Return the [x, y] coordinate for the center point of the cell that contains the specified text.  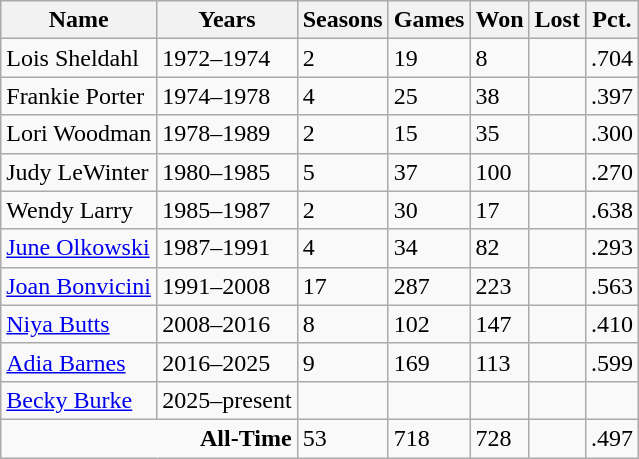
.704 [612, 58]
.638 [612, 210]
June Olkowski [79, 248]
1985–1987 [227, 210]
Pct. [612, 20]
30 [429, 210]
Niya Butts [79, 324]
Games [429, 20]
113 [500, 362]
35 [500, 134]
100 [500, 172]
.599 [612, 362]
.270 [612, 172]
718 [429, 438]
.563 [612, 286]
1972–1974 [227, 58]
2025–present [227, 400]
.410 [612, 324]
All-Time [149, 438]
1974–1978 [227, 96]
1991–2008 [227, 286]
147 [500, 324]
19 [429, 58]
169 [429, 362]
728 [500, 438]
2016–2025 [227, 362]
34 [429, 248]
1978–1989 [227, 134]
Judy LeWinter [79, 172]
Name [79, 20]
Years [227, 20]
Won [500, 20]
25 [429, 96]
82 [500, 248]
Joan Bonvicini [79, 286]
53 [342, 438]
.497 [612, 438]
5 [342, 172]
Seasons [342, 20]
2008–2016 [227, 324]
1987–1991 [227, 248]
37 [429, 172]
Lois Sheldahl [79, 58]
Becky Burke [79, 400]
.300 [612, 134]
Lori Woodman [79, 134]
1980–1985 [227, 172]
38 [500, 96]
223 [500, 286]
.397 [612, 96]
15 [429, 134]
Frankie Porter [79, 96]
Adia Barnes [79, 362]
Lost [557, 20]
Wendy Larry [79, 210]
102 [429, 324]
9 [342, 362]
287 [429, 286]
.293 [612, 248]
